Capture the cell that displays the provided text and extract its [x, y] central coordinate. 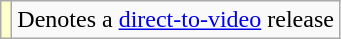
Denotes a direct-to-video release [176, 20]
